Search for the cell housing the specified text and yield its (X, Y) center coordinate. 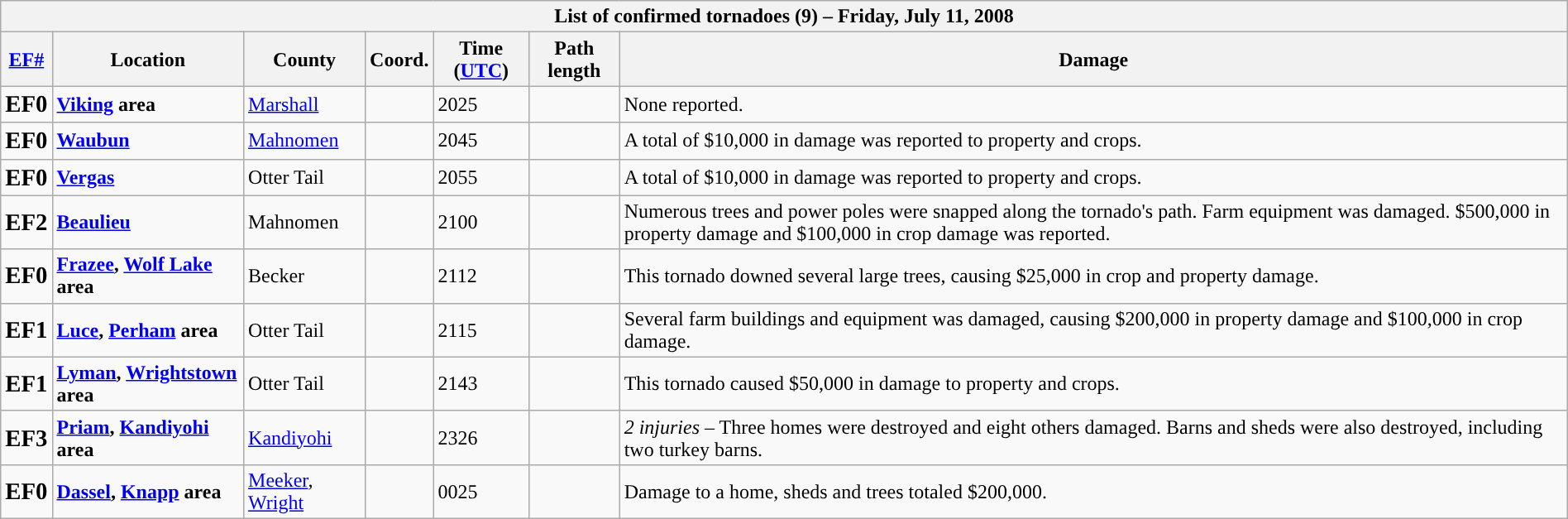
Coord. (399, 60)
County (304, 60)
Kandiyohi (304, 437)
2100 (481, 222)
2 injuries – Three homes were destroyed and eight others damaged. Barns and sheds were also destroyed, including two turkey barns. (1093, 437)
EF3 (26, 437)
2055 (481, 177)
Lyman, Wrightstown area (148, 384)
Meeker, Wright (304, 492)
Waubun (148, 141)
2045 (481, 141)
Viking area (148, 104)
Frazee, Wolf Lake area (148, 276)
Several farm buildings and equipment was damaged, causing $200,000 in property damage and $100,000 in crop damage. (1093, 329)
2025 (481, 104)
Path length (574, 60)
Luce, Perham area (148, 329)
This tornado downed several large trees, causing $25,000 in crop and property damage. (1093, 276)
Location (148, 60)
Dassel, Knapp area (148, 492)
This tornado caused $50,000 in damage to property and crops. (1093, 384)
Beaulieu (148, 222)
Marshall (304, 104)
0025 (481, 492)
Becker (304, 276)
2115 (481, 329)
List of confirmed tornadoes (9) – Friday, July 11, 2008 (784, 17)
Priam, Kandiyohi area (148, 437)
2112 (481, 276)
None reported. (1093, 104)
2326 (481, 437)
EF# (26, 60)
Damage to a home, sheds and trees totaled $200,000. (1093, 492)
Damage (1093, 60)
Time (UTC) (481, 60)
Vergas (148, 177)
2143 (481, 384)
EF2 (26, 222)
